Search for the cell housing the specified text and yield its [x, y] center coordinate. 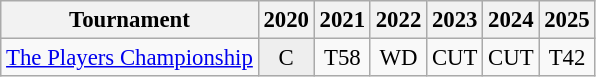
WD [398, 58]
2021 [342, 20]
2023 [455, 20]
C [286, 58]
2020 [286, 20]
2025 [567, 20]
2024 [511, 20]
2022 [398, 20]
T58 [342, 58]
Tournament [130, 20]
The Players Championship [130, 58]
T42 [567, 58]
